For the text-containing cell, return its midpoint in [X, Y] coordinate format. 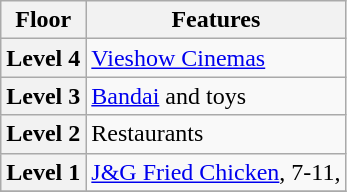
Level 1 [44, 172]
J&G Fried Chicken, 7-11, [216, 172]
Level 2 [44, 134]
Features [216, 20]
Level 3 [44, 96]
Level 4 [44, 58]
Bandai and toys [216, 96]
Vieshow Cinemas [216, 58]
Floor [44, 20]
Restaurants [216, 134]
